Find where the given text appears and provide that cell's center as (x, y) coordinate. 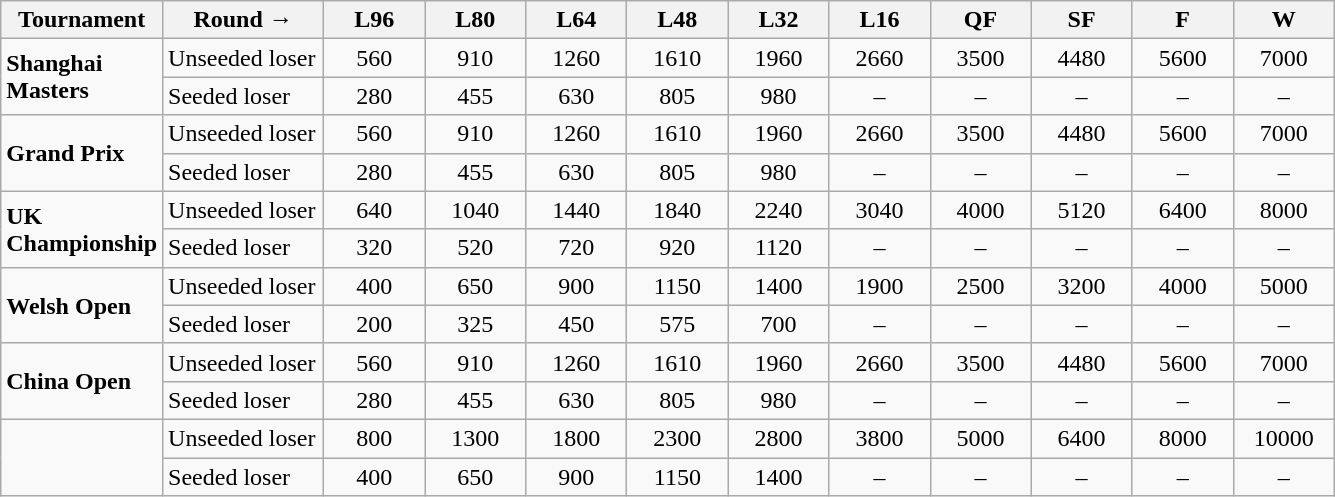
2240 (778, 210)
640 (374, 210)
920 (678, 248)
3040 (880, 210)
800 (374, 438)
L32 (778, 20)
320 (374, 248)
2300 (678, 438)
3200 (1082, 286)
1300 (476, 438)
L16 (880, 20)
325 (476, 324)
1800 (576, 438)
UK Championship (82, 229)
720 (576, 248)
QF (980, 20)
Round → (244, 20)
L96 (374, 20)
F (1182, 20)
1840 (678, 210)
5120 (1082, 210)
450 (576, 324)
L80 (476, 20)
520 (476, 248)
2500 (980, 286)
SF (1082, 20)
L48 (678, 20)
Tournament (82, 20)
Shanghai Masters (82, 77)
575 (678, 324)
Welsh Open (82, 305)
200 (374, 324)
700 (778, 324)
1900 (880, 286)
1120 (778, 248)
2800 (778, 438)
L64 (576, 20)
1440 (576, 210)
1040 (476, 210)
China Open (82, 381)
3800 (880, 438)
Grand Prix (82, 153)
W (1284, 20)
10000 (1284, 438)
